Extract the [x, y] coordinate from the center of the cell holding the provided text.  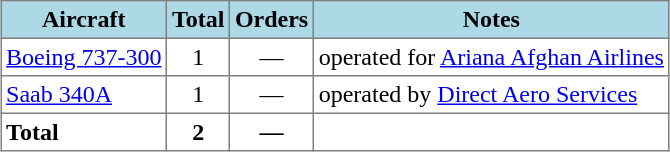
Saab 340A [84, 95]
Aircraft [84, 20]
Orders [272, 20]
operated by Direct Aero Services [491, 95]
Notes [491, 20]
2 [198, 132]
Boeing 737-300 [84, 57]
operated for Ariana Afghan Airlines [491, 57]
